Capture the cell that displays the provided text and extract its (X, Y) central coordinate. 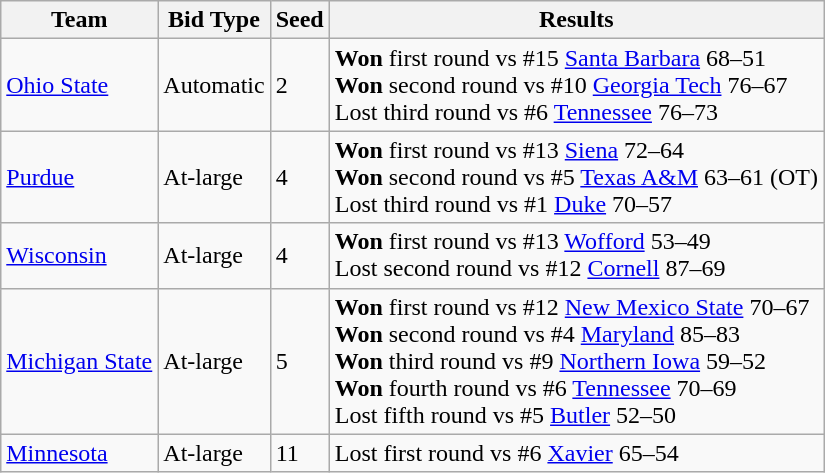
Minnesota (80, 453)
Won first round vs #13 Wofford 53–49Lost second round vs #12 Cornell 87–69 (576, 256)
11 (300, 453)
Seed (300, 20)
Ohio State (80, 85)
2 (300, 85)
Purdue (80, 177)
Results (576, 20)
Won first round vs #13 Siena 72–64Won second round vs #5 Texas A&M 63–61 (OT)Lost third round vs #1 Duke 70–57 (576, 177)
Team (80, 20)
Bid Type (214, 20)
Lost first round vs #6 Xavier 65–54 (576, 453)
Won first round vs #15 Santa Barbara 68–51Won second round vs #10 Georgia Tech 76–67Lost third round vs #6 Tennessee 76–73 (576, 85)
Automatic (214, 85)
5 (300, 361)
Michigan State (80, 361)
Wisconsin (80, 256)
